Extract the (x, y) coordinate from the center of the cell holding the provided text.  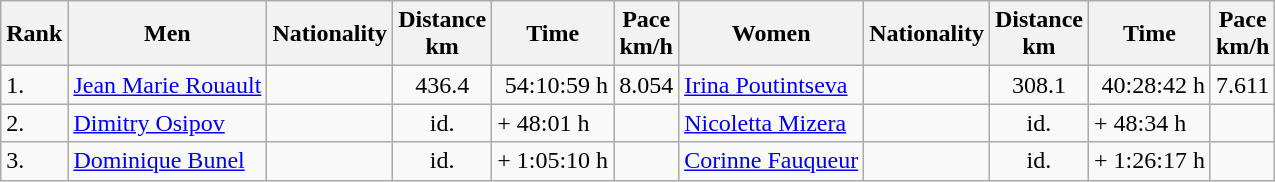
Dimitry Osipov (168, 123)
+ 48:34 h (1149, 123)
7.611 (1242, 85)
+ 1:26:17 h (1149, 161)
Men (168, 34)
+ 48:01 h (553, 123)
3. (34, 161)
Jean Marie Rouault (168, 85)
+ 1:05:10 h (553, 161)
Irina Poutintseva (772, 85)
Nicoletta Mizera (772, 123)
54:10:59 h (553, 85)
40:28:42 h (1149, 85)
Dominique Bunel (168, 161)
1. (34, 85)
Rank (34, 34)
436.4 (442, 85)
Corinne Fauqueur (772, 161)
Women (772, 34)
308.1 (1038, 85)
2. (34, 123)
8.054 (646, 85)
